Find where the given text appears and provide that cell's center as [X, Y] coordinate. 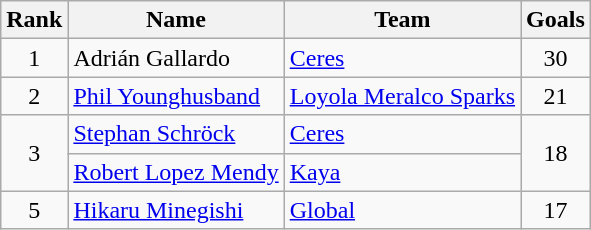
Hikaru Minegishi [176, 210]
Robert Lopez Mendy [176, 172]
17 [556, 210]
Global [402, 210]
Adrián Gallardo [176, 58]
Loyola Meralco Sparks [402, 96]
5 [34, 210]
1 [34, 58]
Kaya [402, 172]
Phil Younghusband [176, 96]
3 [34, 153]
18 [556, 153]
2 [34, 96]
30 [556, 58]
Name [176, 20]
Goals [556, 20]
Rank [34, 20]
Stephan Schröck [176, 134]
21 [556, 96]
Team [402, 20]
